Return the [X, Y] coordinate for the center point of the cell that contains the specified text.  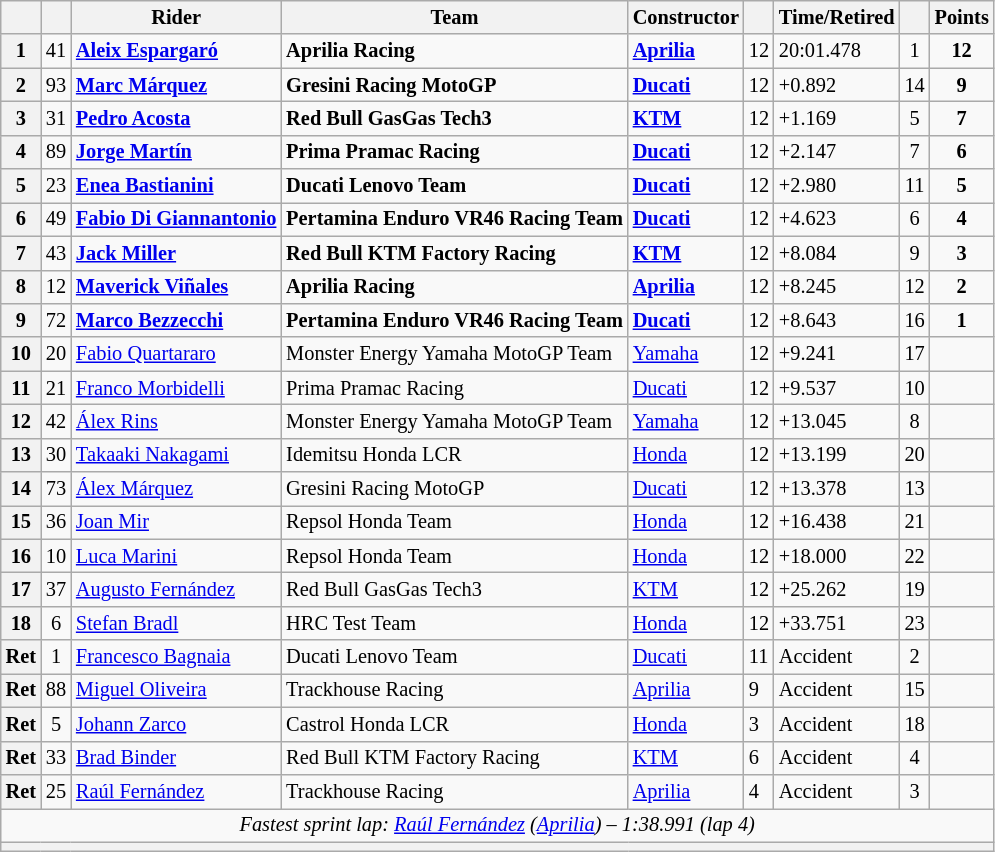
Maverick Viñales [176, 287]
+9.241 [837, 354]
+4.623 [837, 219]
41 [56, 51]
HRC Test Team [454, 623]
+8.245 [837, 287]
Álex Márquez [176, 489]
Team [454, 17]
19 [915, 589]
22 [915, 556]
Time/Retired [837, 17]
+16.438 [837, 522]
Castrol Honda LCR [454, 724]
37 [56, 589]
31 [56, 118]
Augusto Fernández [176, 589]
Fabio Quartararo [176, 354]
Miguel Oliveira [176, 690]
Johann Zarco [176, 724]
Aleix Espargaró [176, 51]
+1.169 [837, 118]
30 [56, 455]
Álex Rins [176, 421]
Jack Miller [176, 253]
93 [56, 85]
+13.045 [837, 421]
49 [56, 219]
Rider [176, 17]
36 [56, 522]
Points [962, 17]
Francesco Bagnaia [176, 657]
Takaaki Nakagami [176, 455]
72 [56, 320]
Luca Marini [176, 556]
73 [56, 489]
Fabio Di Giannantonio [176, 219]
Jorge Martín [176, 152]
Franco Morbidelli [176, 388]
Fastest sprint lap: Raúl Fernández (Aprilia) – 1:38.991 (lap 4) [498, 825]
Pedro Acosta [176, 118]
Joan Mir [176, 522]
25 [56, 791]
+25.262 [837, 589]
88 [56, 690]
+2.980 [837, 186]
+13.378 [837, 489]
Marco Bezzecchi [176, 320]
Stefan Bradl [176, 623]
43 [56, 253]
+33.751 [837, 623]
+2.147 [837, 152]
Marc Márquez [176, 85]
Enea Bastianini [176, 186]
+8.643 [837, 320]
Brad Binder [176, 758]
Idemitsu Honda LCR [454, 455]
33 [56, 758]
Raúl Fernández [176, 791]
+8.084 [837, 253]
+18.000 [837, 556]
Constructor [686, 17]
42 [56, 421]
+9.537 [837, 388]
89 [56, 152]
+0.892 [837, 85]
+13.199 [837, 455]
20:01.478 [837, 51]
